Capture the cell that displays the provided text and extract its (x, y) central coordinate. 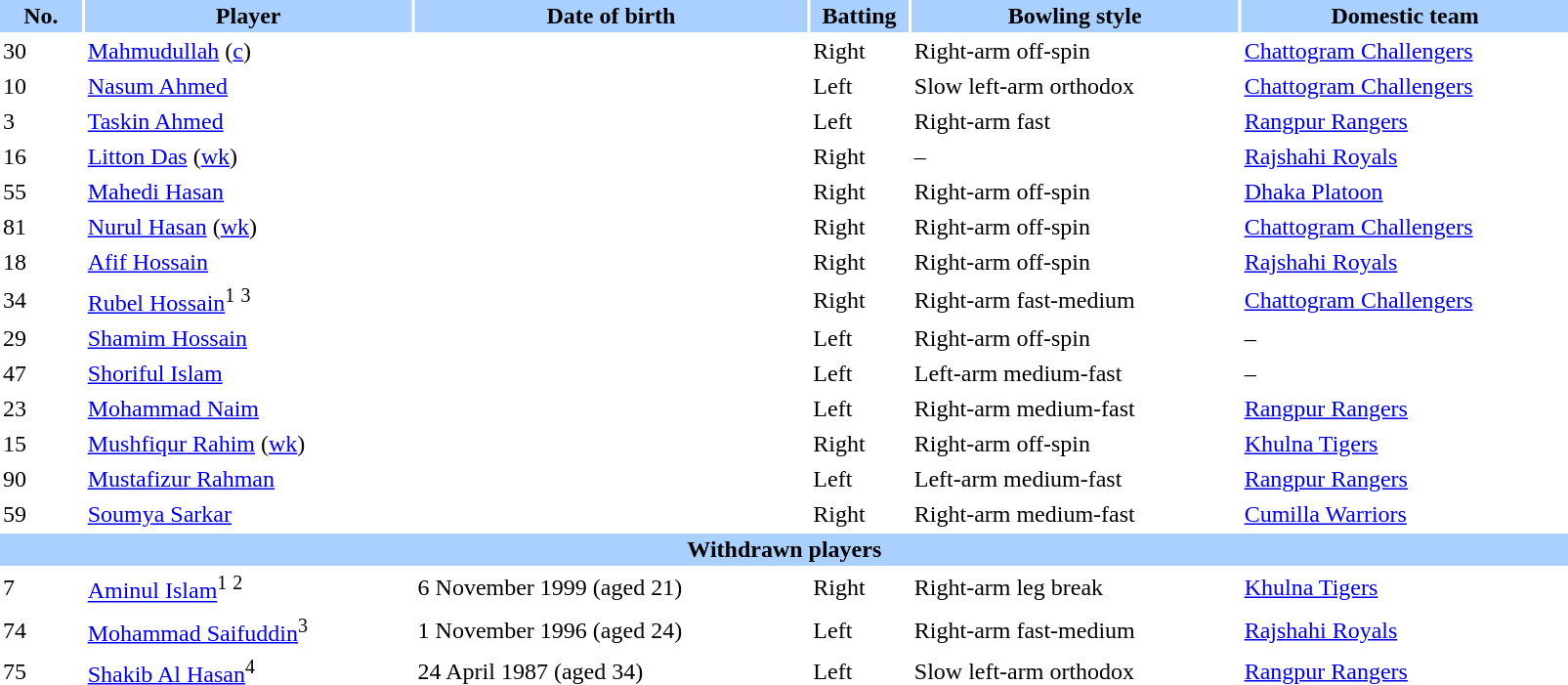
Date of birth (612, 16)
Slow left-arm orthodox (1075, 86)
No. (41, 16)
Mahmudullah (c) (248, 51)
81 (41, 227)
3 (41, 121)
10 (41, 86)
6 November 1999 (aged 21) (612, 588)
Right-arm fast (1075, 121)
23 (41, 408)
Mushfiqur Rahim (wk) (248, 444)
29 (41, 338)
Litton Das (wk) (248, 156)
Nasum Ahmed (248, 86)
55 (41, 192)
7 (41, 588)
18 (41, 262)
Taskin Ahmed (248, 121)
16 (41, 156)
Batting (859, 16)
59 (41, 514)
34 (41, 301)
Afif Hossain (248, 262)
90 (41, 479)
Rubel Hossain1 3 (248, 301)
Right-arm leg break (1075, 588)
Aminul Islam1 2 (248, 588)
Nurul Hasan (wk) (248, 227)
Mustafizur Rahman (248, 479)
30 (41, 51)
Mohammad Naim (248, 408)
Mohammad Saifuddin3 (248, 629)
Mahedi Hasan (248, 192)
Soumya Sarkar (248, 514)
15 (41, 444)
Bowling style (1075, 16)
Player (248, 16)
– (1075, 156)
1 November 1996 (aged 24) (612, 629)
Shamim Hossain (248, 338)
47 (41, 373)
74 (41, 629)
Shoriful Islam (248, 373)
